Pinpoint the cell where the given text exists, returning its [x, y] midpoint coordinate. 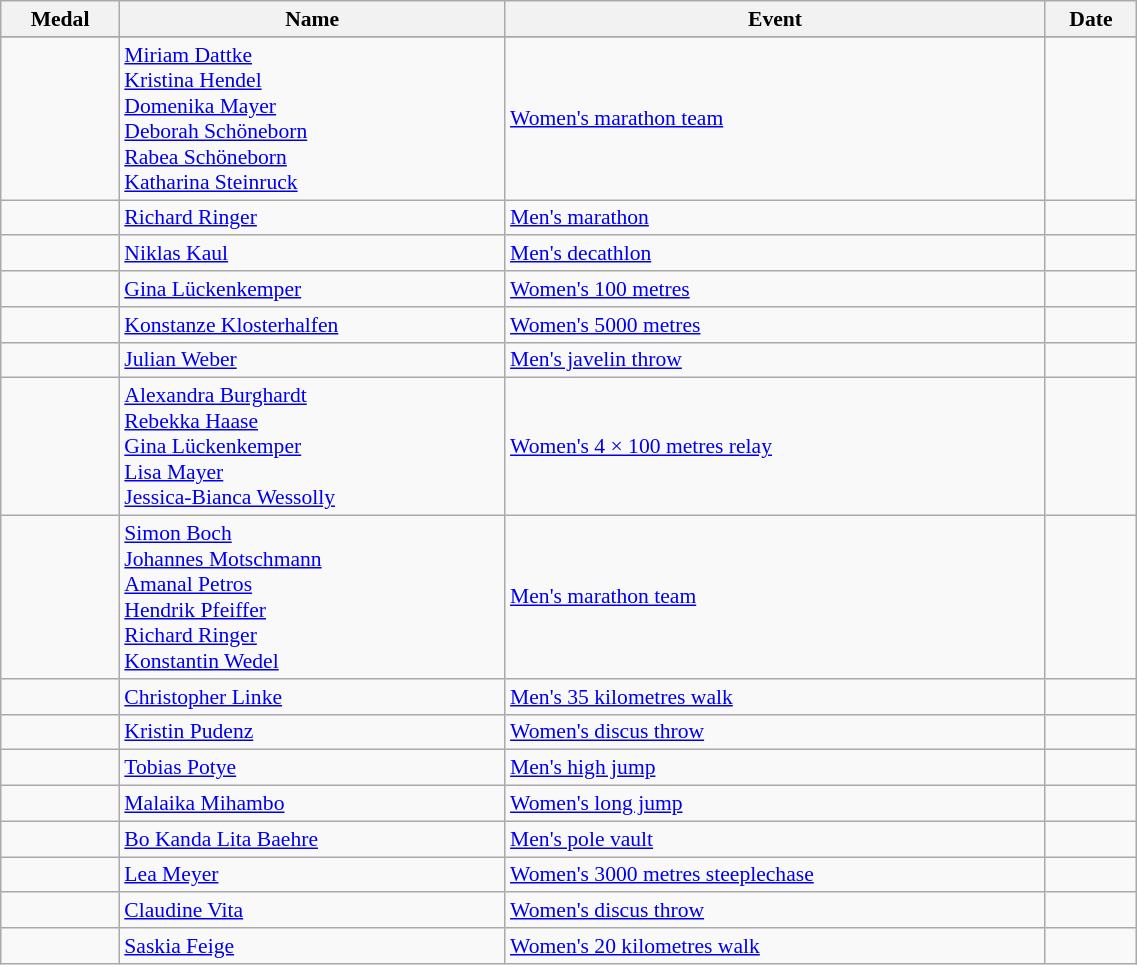
Richard Ringer [312, 218]
Alexandra BurghardtRebekka HaaseGina LückenkemperLisa MayerJessica-Bianca Wessolly [312, 447]
Medal [60, 19]
Men's marathon team [775, 598]
Miriam DattkeKristina HendelDomenika MayerDeborah SchönebornRabea SchönebornKatharina Steinruck [312, 118]
Niklas Kaul [312, 254]
Gina Lückenkemper [312, 289]
Men's high jump [775, 768]
Tobias Potye [312, 768]
Women's marathon team [775, 118]
Women's 4 × 100 metres relay [775, 447]
Saskia Feige [312, 946]
Event [775, 19]
Women's 100 metres [775, 289]
Men's marathon [775, 218]
Julian Weber [312, 360]
Men's javelin throw [775, 360]
Women's 3000 metres steeplechase [775, 875]
Men's pole vault [775, 839]
Women's long jump [775, 804]
Simon BochJohannes MotschmannAmanal PetrosHendrik PfeifferRichard RingerKonstantin Wedel [312, 598]
Men's 35 kilometres walk [775, 697]
Kristin Pudenz [312, 732]
Claudine Vita [312, 911]
Lea Meyer [312, 875]
Bo Kanda Lita Baehre [312, 839]
Christopher Linke [312, 697]
Malaika Mihambo [312, 804]
Women's 20 kilometres walk [775, 946]
Date [1091, 19]
Men's decathlon [775, 254]
Konstanze Klosterhalfen [312, 325]
Name [312, 19]
Women's 5000 metres [775, 325]
